Extract the (x, y) coordinate from the center of the cell holding the provided text.  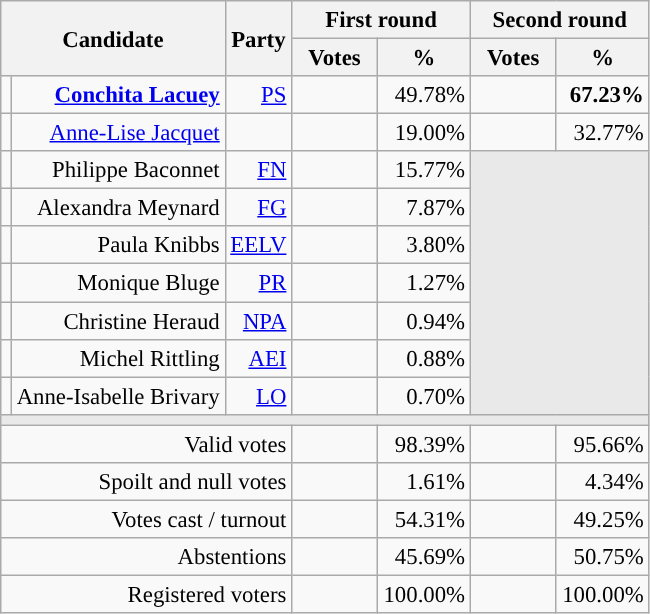
LO (258, 396)
PS (258, 95)
Paula Knibbs (118, 245)
7.87% (424, 208)
15.77% (424, 170)
67.23% (602, 95)
AEI (258, 358)
Votes cast / turnout (146, 519)
32.77% (602, 133)
Spoilt and null votes (146, 482)
Michel Rittling (118, 358)
45.69% (424, 557)
4.34% (602, 482)
3.80% (424, 245)
0.94% (424, 321)
PR (258, 283)
Party (258, 38)
0.70% (424, 396)
Registered voters (146, 594)
Philippe Baconnet (118, 170)
Anne-Lise Jacquet (118, 133)
FN (258, 170)
54.31% (424, 519)
Valid votes (146, 444)
1.27% (424, 283)
49.78% (424, 95)
19.00% (424, 133)
49.25% (602, 519)
Anne-Isabelle Brivary (118, 396)
95.66% (602, 444)
FG (258, 208)
1.61% (424, 482)
Christine Heraud (118, 321)
EELV (258, 245)
50.75% (602, 557)
0.88% (424, 358)
Abstentions (146, 557)
Alexandra Meynard (118, 208)
98.39% (424, 444)
Conchita Lacuey (118, 95)
Monique Bluge (118, 283)
Candidate (113, 38)
NPA (258, 321)
First round (382, 20)
Second round (560, 20)
